Detect which cell encompasses the target text, then output its [X, Y] center coordinate. 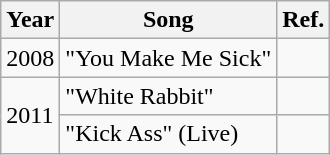
2008 [30, 58]
"You Make Me Sick" [168, 58]
Year [30, 20]
"Kick Ass" (Live) [168, 134]
2011 [30, 115]
Song [168, 20]
Ref. [304, 20]
"White Rabbit" [168, 96]
